Find where the given text appears and provide that cell's center as (X, Y) coordinate. 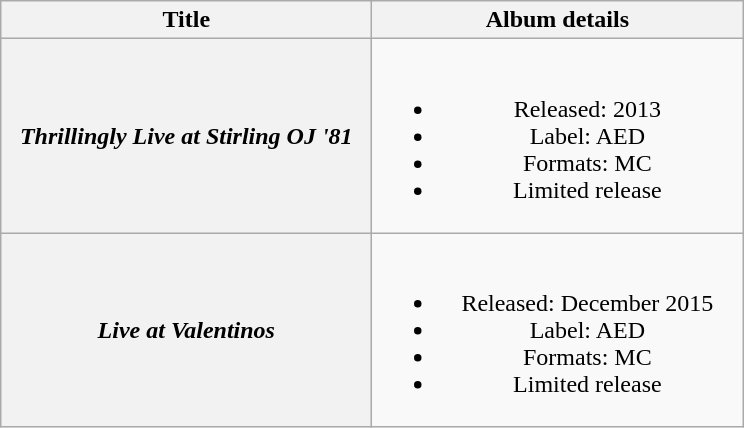
Album details (558, 20)
Title (186, 20)
Thrillingly Live at Stirling OJ '81 (186, 136)
Released: 2013Label: AEDFormats: MCLimited release (558, 136)
Released: December 2015Label: AEDFormats: MCLimited release (558, 330)
Live at Valentinos (186, 330)
